From the cell containing the given text, extract its center point as [x, y] coordinate. 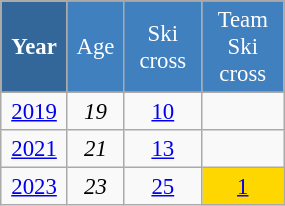
25 [163, 187]
19 [95, 112]
13 [163, 149]
21 [95, 149]
1 [243, 187]
Age [95, 47]
Team Ski cross [243, 47]
23 [95, 187]
Year [34, 47]
2023 [34, 187]
2021 [34, 149]
Ski cross [163, 47]
2019 [34, 112]
10 [163, 112]
